From the cell containing the given text, extract its center point as [x, y] coordinate. 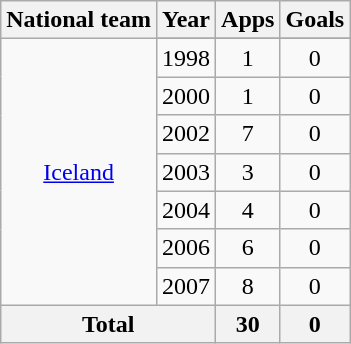
8 [248, 286]
2003 [186, 172]
Year [186, 20]
2007 [186, 286]
Total [108, 324]
2004 [186, 210]
1998 [186, 58]
2006 [186, 248]
7 [248, 134]
3 [248, 172]
Goals [315, 20]
Iceland [79, 172]
2002 [186, 134]
6 [248, 248]
30 [248, 324]
2000 [186, 96]
4 [248, 210]
National team [79, 20]
Apps [248, 20]
